Identify which cell holds the provided text, then report its [x, y] central coordinate. 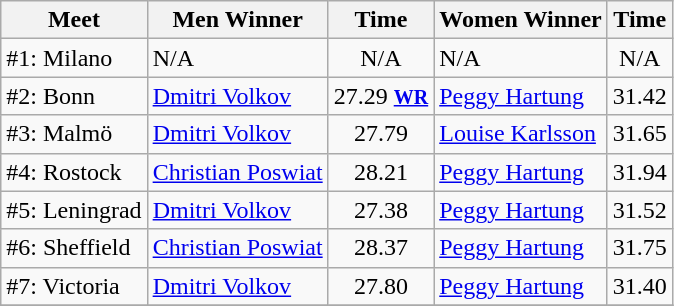
28.21 [381, 172]
31.75 [640, 248]
#1: Milano [74, 58]
#6: Sheffield [74, 248]
27.38 [381, 210]
31.65 [640, 134]
31.42 [640, 96]
28.37 [381, 248]
#3: Malmö [74, 134]
#4: Rostock [74, 172]
31.40 [640, 286]
27.79 [381, 134]
31.52 [640, 210]
#2: Bonn [74, 96]
#5: Leningrad [74, 210]
#7: Victoria [74, 286]
Louise Karlsson [521, 134]
Men Winner [238, 20]
Meet [74, 20]
31.94 [640, 172]
27.29 WR [381, 96]
Women Winner [521, 20]
27.80 [381, 286]
